Return the [x, y] coordinate for the center point of the cell that contains the specified text.  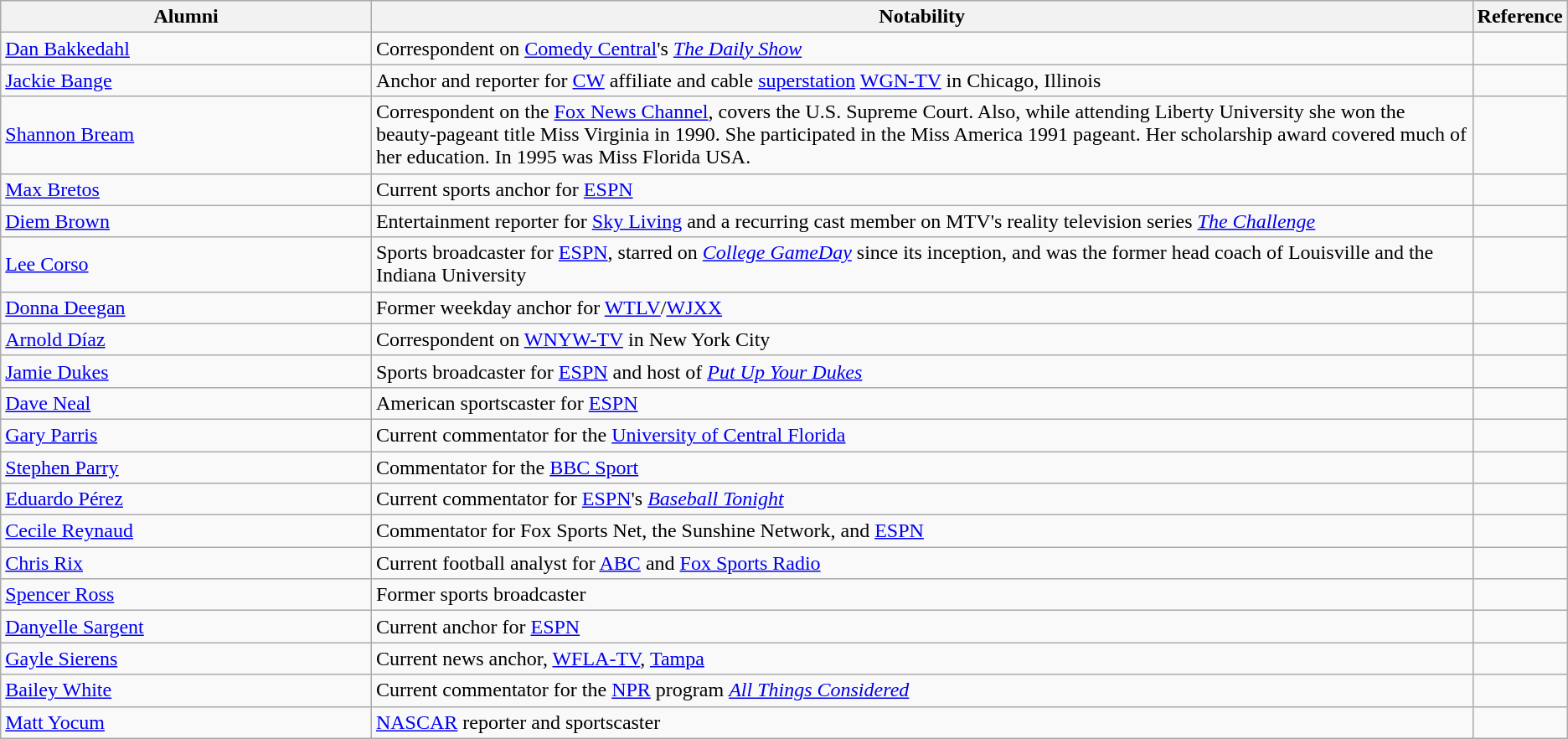
Alumni [186, 17]
Gayle Sierens [186, 659]
Dan Bakkedahl [186, 49]
Entertainment reporter for Sky Living and a recurring cast member on MTV's reality television series The Challenge [921, 221]
Correspondent on Comedy Central's The Daily Show [921, 49]
Commentator for Fox Sports Net, the Sunshine Network, and ESPN [921, 531]
Shannon Bream [186, 135]
Sports broadcaster for ESPN and host of Put Up Your Dukes [921, 371]
Lee Corso [186, 265]
Donna Deegan [186, 307]
Gary Parris [186, 435]
Current football analyst for ABC and Fox Sports Radio [921, 563]
Current commentator for the NPR program All Things Considered [921, 690]
Matt Yocum [186, 722]
Dave Neal [186, 403]
Former sports broadcaster [921, 595]
Current anchor for ESPN [921, 627]
Former weekday anchor for WTLV/WJXX [921, 307]
Correspondent on WNYW-TV in New York City [921, 339]
Eduardo Pérez [186, 499]
Anchor and reporter for CW affiliate and cable superstation WGN-TV in Chicago, Illinois [921, 80]
Bailey White [186, 690]
Current commentator for ESPN's Baseball Tonight [921, 499]
Current sports anchor for ESPN [921, 189]
Jamie Dukes [186, 371]
Commentator for the BBC Sport [921, 467]
Arnold Díaz [186, 339]
Sports broadcaster for ESPN, starred on College GameDay since its inception, and was the former head coach of Louisville and the Indiana University [921, 265]
American sportscaster for ESPN [921, 403]
Current news anchor, WFLA-TV, Tampa [921, 659]
Max Bretos [186, 189]
Danyelle Sargent [186, 627]
Cecile Reynaud [186, 531]
Reference [1519, 17]
Stephen Parry [186, 467]
Notability [921, 17]
NASCAR reporter and sportscaster [921, 722]
Chris Rix [186, 563]
Jackie Bange [186, 80]
Spencer Ross [186, 595]
Diem Brown [186, 221]
Current commentator for the University of Central Florida [921, 435]
